From the cell containing the given text, extract its center point as (x, y) coordinate. 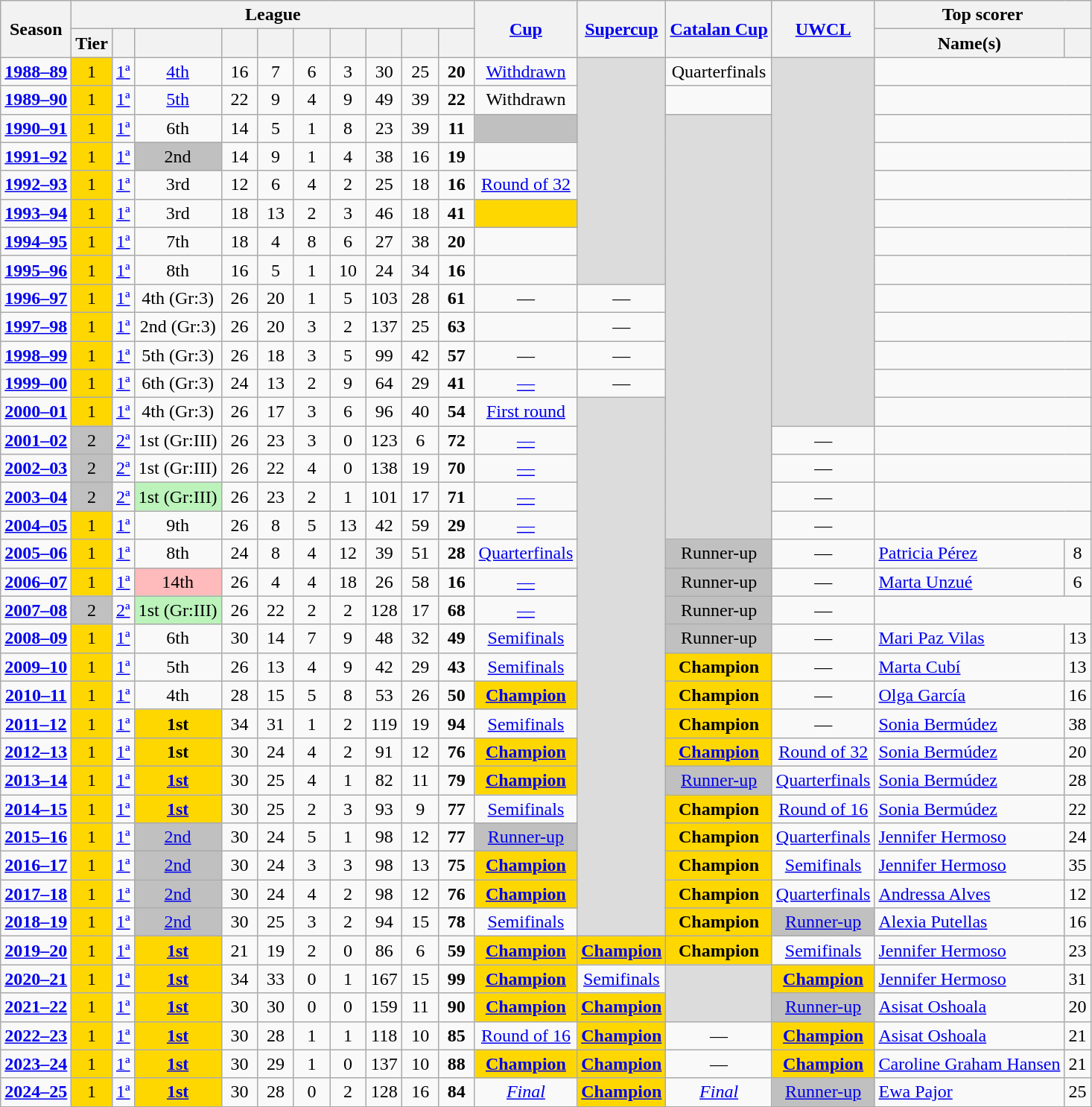
33 (276, 979)
2000–01 (36, 412)
2008–09 (36, 638)
138 (384, 469)
119 (384, 723)
53 (384, 695)
Mari Paz Vilas (970, 638)
2020–21 (36, 979)
7th (177, 241)
2004–05 (36, 525)
Alexia Putellas (970, 922)
6th (Gr:3) (177, 384)
Supercup (621, 29)
2nd (Gr:3) (177, 326)
Catalan Cup (719, 29)
50 (457, 695)
1995–96 (36, 270)
2017–18 (36, 894)
61 (457, 298)
82 (384, 780)
51 (420, 553)
78 (457, 922)
93 (384, 808)
First round (526, 412)
88 (457, 1064)
2005–06 (36, 553)
2024–25 (36, 1092)
35 (1077, 866)
Season (36, 29)
84 (457, 1092)
43 (457, 667)
57 (457, 355)
58 (420, 582)
League (273, 15)
75 (457, 866)
2022–23 (36, 1035)
2011–12 (36, 723)
2014–15 (36, 808)
68 (457, 610)
72 (457, 440)
1988–89 (36, 72)
2023–24 (36, 1064)
2015–16 (36, 837)
Marta Cubí (970, 667)
1993–94 (36, 213)
1990–91 (36, 128)
103 (384, 298)
40 (420, 412)
46 (384, 213)
9th (177, 525)
85 (457, 1035)
48 (384, 638)
1994–95 (36, 241)
64 (384, 384)
Marta Unzué (970, 582)
Andressa Alves (970, 894)
27 (384, 241)
14th (177, 582)
2018–19 (36, 922)
2009–10 (36, 667)
159 (384, 1007)
2010–11 (36, 695)
2002–03 (36, 469)
70 (457, 469)
5th (Gr:3) (177, 355)
Top scorer (983, 15)
Patricia Pérez (970, 553)
2021–22 (36, 1007)
101 (384, 497)
1997–98 (36, 326)
71 (457, 497)
118 (384, 1035)
Olga García (970, 695)
2013–14 (36, 780)
167 (384, 979)
2012–13 (36, 752)
79 (457, 780)
86 (384, 951)
63 (457, 326)
1996–97 (36, 298)
91 (384, 752)
2003–04 (36, 497)
Caroline Graham Hansen (970, 1064)
2016–17 (36, 866)
Ewa Pajor (970, 1092)
1998–99 (36, 355)
2019–20 (36, 951)
Tier (92, 43)
2001–02 (36, 440)
2007–08 (36, 610)
UWCL (823, 29)
1999–00 (36, 384)
1992–93 (36, 185)
1991–92 (36, 156)
90 (457, 1007)
54 (457, 412)
1989–90 (36, 100)
Cup (526, 29)
32 (420, 638)
123 (384, 440)
Name(s) (970, 43)
2006–07 (36, 582)
96 (384, 412)
